Identify which cell holds the provided text, then report its [X, Y] central coordinate. 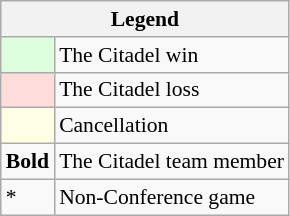
The Citadel win [172, 55]
Bold [28, 162]
Legend [145, 19]
The Citadel loss [172, 90]
The Citadel team member [172, 162]
Non-Conference game [172, 197]
Cancellation [172, 126]
* [28, 197]
